From the cell containing the given text, extract its center point as [x, y] coordinate. 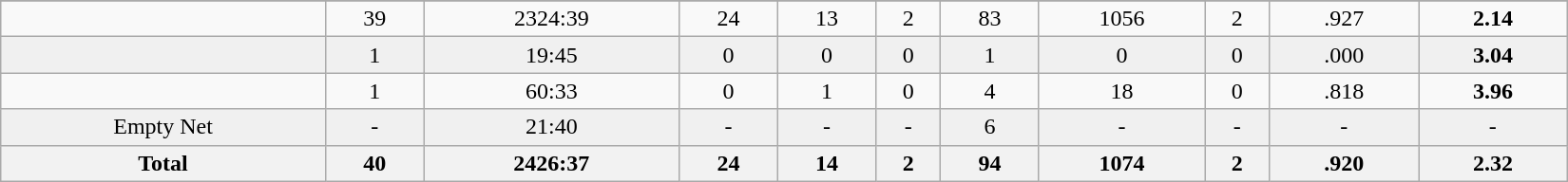
.000 [1344, 55]
39 [374, 19]
.920 [1344, 163]
21:40 [551, 127]
94 [990, 163]
3.04 [1492, 55]
13 [827, 19]
83 [990, 19]
3.96 [1492, 91]
1074 [1121, 163]
60:33 [551, 91]
2324:39 [551, 19]
2.32 [1492, 163]
4 [990, 91]
40 [374, 163]
.818 [1344, 91]
18 [1121, 91]
19:45 [551, 55]
Total [163, 163]
1056 [1121, 19]
Empty Net [163, 127]
14 [827, 163]
.927 [1344, 19]
6 [990, 127]
2.14 [1492, 19]
2426:37 [551, 163]
